Extract the [x, y] coordinate from the center of the cell holding the provided text.  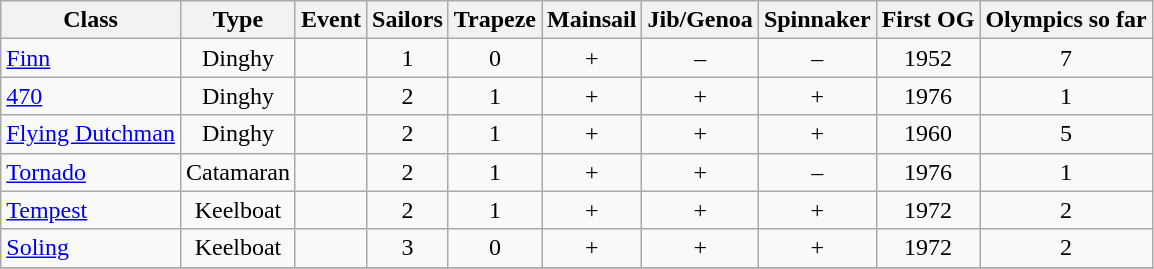
470 [91, 96]
Olympics so far [1066, 20]
Tempest [91, 210]
5 [1066, 134]
First OG [928, 20]
Jib/Genoa [700, 20]
Sailors [408, 20]
Type [238, 20]
Trapeze [494, 20]
Finn [91, 58]
Mainsail [592, 20]
Spinnaker [817, 20]
Soling [91, 248]
Flying Dutchman [91, 134]
Event [330, 20]
3 [408, 248]
Class [91, 20]
1960 [928, 134]
Catamaran [238, 172]
7 [1066, 58]
1952 [928, 58]
Tornado [91, 172]
